Detect which cell encompasses the target text, then output its [X, Y] center coordinate. 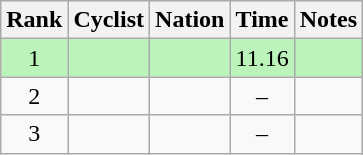
Time [262, 20]
Rank [34, 20]
Cyclist [109, 20]
Notes [328, 20]
1 [34, 58]
11.16 [262, 58]
3 [34, 134]
Nation [190, 20]
2 [34, 96]
